Detect which cell encompasses the target text, then output its [X, Y] center coordinate. 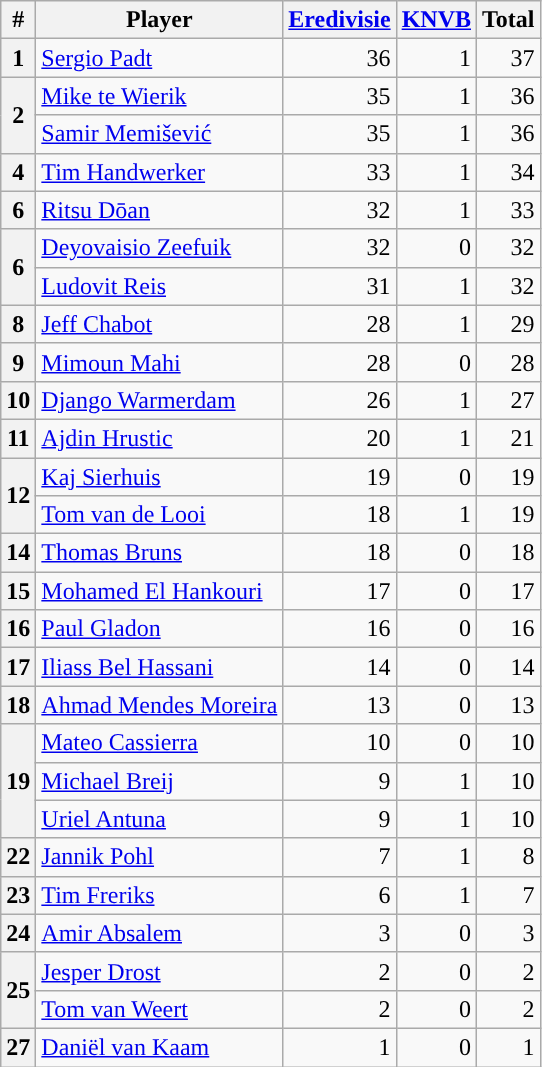
23 [18, 895]
# [18, 20]
Mateo Cassierra [160, 743]
Michael Breij [160, 781]
Django Warmerdam [160, 400]
Tim Handwerker [160, 172]
Jannik Pohl [160, 857]
Paul Gladon [160, 629]
Deyovaisio Zeefuik [160, 248]
Ajdin Hrustic [160, 438]
Mohamed El Hankouri [160, 591]
Total [509, 20]
37 [509, 58]
Sergio Padt [160, 58]
Iliass Bel Hassani [160, 667]
Ludovit Reis [160, 286]
Jeff Chabot [160, 324]
21 [509, 438]
Mimoun Mahi [160, 362]
Tim Freriks [160, 895]
Amir Absalem [160, 933]
Eredivisie [340, 20]
12 [18, 496]
11 [18, 438]
29 [509, 324]
Samir Memišević [160, 134]
24 [18, 933]
26 [340, 400]
34 [509, 172]
Player [160, 20]
31 [340, 286]
Ritsu Dōan [160, 210]
Tom van Weert [160, 1009]
Ahmad Mendes Moreira [160, 705]
Tom van de Looi [160, 515]
Uriel Antuna [160, 819]
Thomas Bruns [160, 553]
15 [18, 591]
Daniël van Kaam [160, 1047]
25 [18, 990]
Mike te Wierik [160, 96]
4 [18, 172]
Jesper Drost [160, 971]
20 [340, 438]
22 [18, 857]
Kaj Sierhuis [160, 477]
KNVB [436, 20]
